Identify which cell holds the provided text, then report its [X, Y] central coordinate. 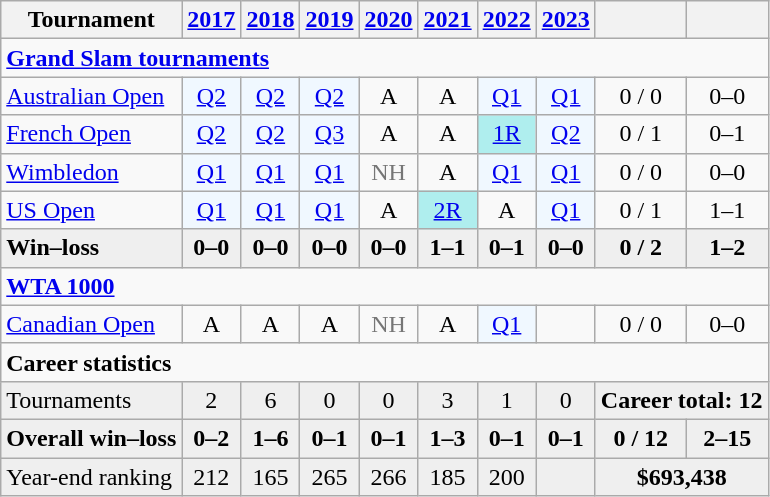
French Open [92, 134]
0–2 [212, 438]
265 [330, 477]
266 [388, 477]
Tournament [92, 20]
2022 [506, 20]
Tournaments [92, 400]
6 [270, 400]
WTA 1000 [384, 286]
1–3 [448, 438]
Career statistics [384, 362]
2021 [448, 20]
Grand Slam tournaments [384, 58]
Australian Open [92, 96]
3 [448, 400]
2–15 [727, 438]
212 [212, 477]
1–6 [270, 438]
2017 [212, 20]
1R [506, 134]
2023 [566, 20]
2 [212, 400]
1 [506, 400]
Career total: 12 [682, 400]
2018 [270, 20]
0 / 12 [640, 438]
Canadian Open [92, 324]
1–2 [727, 248]
Q3 [330, 134]
2019 [330, 20]
US Open [92, 210]
2020 [388, 20]
Win–loss [92, 248]
Wimbledon [92, 172]
0 / 2 [640, 248]
2R [448, 210]
Overall win–loss [92, 438]
Year-end ranking [92, 477]
185 [448, 477]
165 [270, 477]
$693,438 [682, 477]
200 [506, 477]
